Pinpoint the cell where the given text exists, returning its (X, Y) midpoint coordinate. 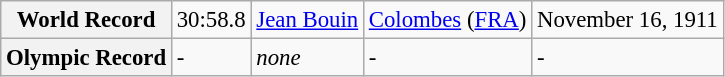
November 16, 1911 (628, 20)
World Record (86, 20)
none (307, 58)
Olympic Record (86, 58)
Colombes (FRA) (447, 20)
Jean Bouin (307, 20)
30:58.8 (211, 20)
